Return (x, y) of the center of cell containing provided text 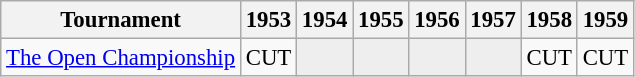
Tournament (121, 20)
1958 (549, 20)
1955 (381, 20)
1959 (605, 20)
1954 (325, 20)
1957 (493, 20)
The Open Championship (121, 58)
1956 (437, 20)
1953 (268, 20)
